Extract the (X, Y) coordinate from the center of the cell holding the provided text.  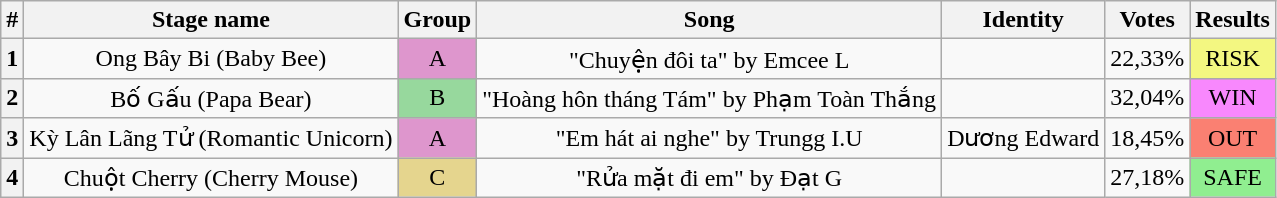
32,04% (1148, 98)
"Rửa mặt đi em" by Đạt G (710, 178)
"Hoàng hôn tháng Tám" by Phạm Toàn Thắng (710, 98)
Group (438, 20)
Identity (1024, 20)
"Chuyện đôi ta" by Emcee L (710, 59)
C (438, 178)
Results (1233, 20)
22,33% (1148, 59)
3 (12, 138)
27,18% (1148, 178)
2 (12, 98)
Kỳ Lân Lãng Tử (Romantic Unicorn) (211, 138)
Stage name (211, 20)
4 (12, 178)
1 (12, 59)
RISK (1233, 59)
Dương Edward (1024, 138)
Song (710, 20)
18,45% (1148, 138)
Ong Bây Bi (Baby Bee) (211, 59)
# (12, 20)
OUT (1233, 138)
SAFE (1233, 178)
Chuột Cherry (Cherry Mouse) (211, 178)
B (438, 98)
WIN (1233, 98)
Bố Gấu (Papa Bear) (211, 98)
Votes (1148, 20)
"Em hát ai nghe" by Trungg I.U (710, 138)
